For the text-containing cell, return its midpoint in [x, y] coordinate format. 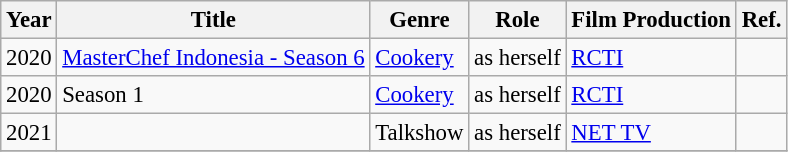
NET TV [651, 133]
Ref. [761, 20]
Genre [420, 20]
Year [29, 20]
Film Production [651, 20]
2021 [29, 133]
Season 1 [214, 95]
Title [214, 20]
Role [518, 20]
Talkshow [420, 133]
MasterChef Indonesia - Season 6 [214, 58]
